Detect which cell encompasses the target text, then output its [x, y] center coordinate. 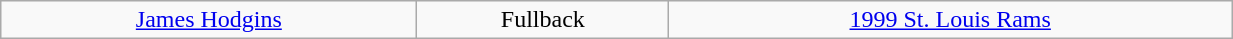
Fullback [543, 20]
James Hodgins [209, 20]
1999 St. Louis Rams [950, 20]
